Find where the given text appears and provide that cell's center as [x, y] coordinate. 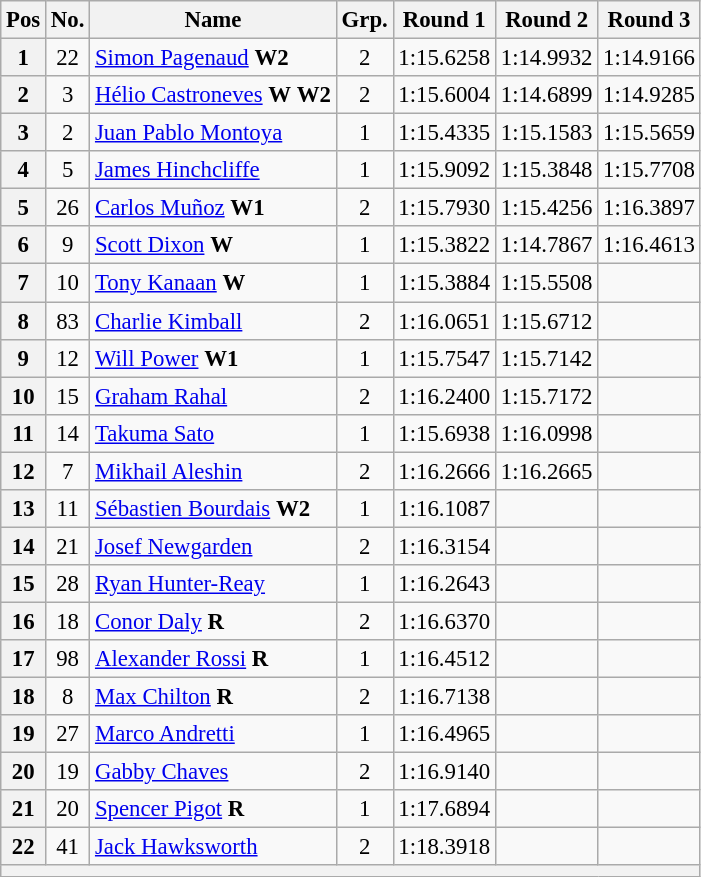
1:14.6899 [546, 95]
1:15.6938 [444, 433]
1:16.9140 [444, 772]
1:17.6894 [444, 809]
1:16.3897 [649, 208]
Tony Kanaan W [214, 283]
1:16.2400 [444, 396]
Alexander Rossi R [214, 659]
26 [68, 208]
Charlie Kimball [214, 321]
Carlos Muñoz W1 [214, 208]
Hélio Castroneves W W2 [214, 95]
41 [68, 847]
1:14.9166 [649, 58]
1:15.9092 [444, 170]
17 [24, 659]
Scott Dixon W [214, 245]
16 [24, 621]
Sébastien Bourdais W2 [214, 509]
98 [68, 659]
Takuma Sato [214, 433]
Name [214, 20]
1:15.6258 [444, 58]
No. [68, 20]
Josef Newgarden [214, 546]
Round 3 [649, 20]
Graham Rahal [214, 396]
Max Chilton R [214, 697]
Will Power W1 [214, 358]
6 [24, 245]
1:15.7172 [546, 396]
Gabby Chaves [214, 772]
1:16.2665 [546, 471]
1:16.7138 [444, 697]
1:15.4335 [444, 133]
1:16.2666 [444, 471]
4 [24, 170]
Jack Hawksworth [214, 847]
James Hinchcliffe [214, 170]
Round 1 [444, 20]
Round 2 [546, 20]
Simon Pagenaud W2 [214, 58]
1:15.5659 [649, 133]
1:16.1087 [444, 509]
1:14.7867 [546, 245]
1:18.3918 [444, 847]
1:16.6370 [444, 621]
1:16.0651 [444, 321]
Spencer Pigot R [214, 809]
1:15.1583 [546, 133]
1:16.4965 [444, 734]
Ryan Hunter-Reay [214, 584]
1:15.5508 [546, 283]
1:15.7930 [444, 208]
1:16.3154 [444, 546]
1:15.7547 [444, 358]
Conor Daly R [214, 621]
1:15.4256 [546, 208]
1:15.7708 [649, 170]
1:15.3884 [444, 283]
1:16.4512 [444, 659]
1:15.6004 [444, 95]
13 [24, 509]
28 [68, 584]
1:14.9932 [546, 58]
1:16.2643 [444, 584]
1:16.4613 [649, 245]
1:15.3848 [546, 170]
Marco Andretti [214, 734]
1:15.6712 [546, 321]
1:15.7142 [546, 358]
1:14.9285 [649, 95]
83 [68, 321]
27 [68, 734]
Mikhail Aleshin [214, 471]
Grp. [364, 20]
Juan Pablo Montoya [214, 133]
Pos [24, 20]
1:15.3822 [444, 245]
1:16.0998 [546, 433]
